Return the (X, Y) coordinate for the center point of the cell that contains the specified text.  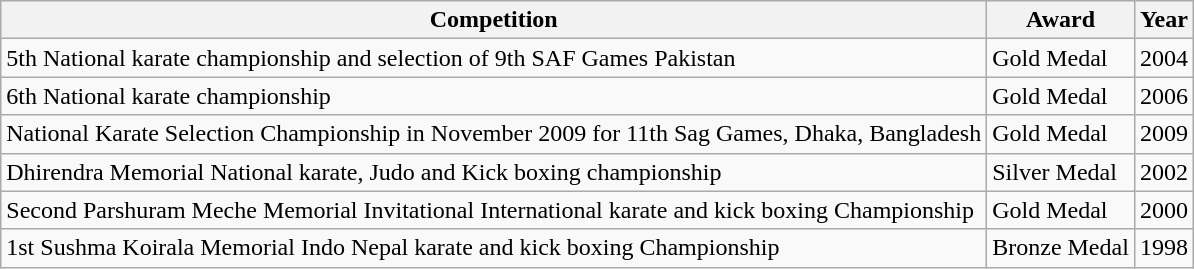
Competition (494, 20)
Dhirendra Memorial National karate, Judo and Kick boxing championship (494, 172)
2004 (1164, 58)
National Karate Selection Championship in November 2009 for 11th Sag Games, Dhaka, Bangladesh (494, 134)
2009 (1164, 134)
Silver Medal (1061, 172)
Second Parshuram Meche Memorial Invitational International karate and kick boxing Championship (494, 210)
5th National karate championship and selection of 9th SAF Games Pakistan (494, 58)
Award (1061, 20)
6th National karate championship (494, 96)
2006 (1164, 96)
Bronze Medal (1061, 248)
1998 (1164, 248)
Year (1164, 20)
2000 (1164, 210)
1st Sushma Koirala Memorial Indo Nepal karate and kick boxing Championship (494, 248)
2002 (1164, 172)
